Extract the (X, Y) coordinate from the center of the cell holding the provided text.  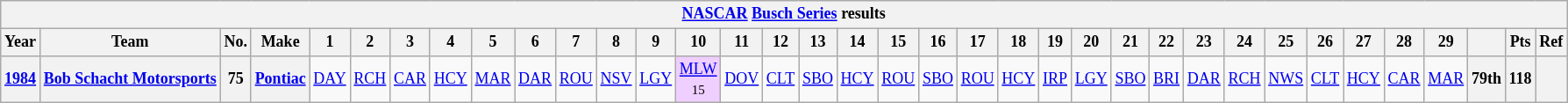
2 (370, 42)
BRI (1166, 79)
18 (1019, 42)
13 (818, 42)
28 (1404, 42)
14 (858, 42)
Bob Schacht Motorsports (130, 79)
NSV (616, 79)
75 (235, 79)
24 (1244, 42)
118 (1521, 79)
Year (21, 42)
23 (1203, 42)
MLW15 (698, 79)
DAY (330, 79)
Pontiac (281, 79)
22 (1166, 42)
7 (575, 42)
11 (742, 42)
1 (330, 42)
NASCAR Busch Series results (784, 14)
12 (780, 42)
10 (698, 42)
26 (1326, 42)
5 (493, 42)
Ref (1551, 42)
IRP (1056, 79)
17 (977, 42)
29 (1446, 42)
21 (1130, 42)
79th (1487, 79)
27 (1365, 42)
Pts (1521, 42)
No. (235, 42)
8 (616, 42)
9 (656, 42)
25 (1286, 42)
19 (1056, 42)
15 (898, 42)
Make (281, 42)
DOV (742, 79)
4 (451, 42)
NWS (1286, 79)
Team (130, 42)
6 (535, 42)
3 (410, 42)
16 (938, 42)
1984 (21, 79)
20 (1091, 42)
